Capture the cell that displays the provided text and extract its (X, Y) central coordinate. 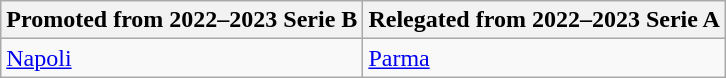
Napoli (182, 58)
Parma (544, 58)
Relegated from 2022–2023 Serie A (544, 20)
Promoted from 2022–2023 Serie B (182, 20)
